Find where the given text appears and provide that cell's center as [X, Y] coordinate. 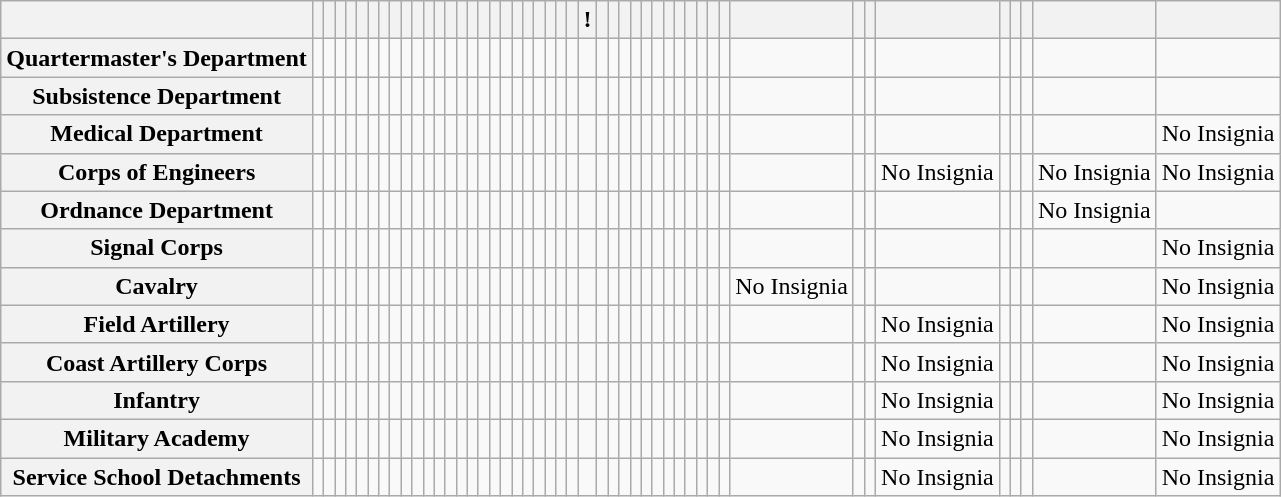
Field Artillery [157, 324]
Medical Department [157, 134]
Quartermaster's Department [157, 58]
Ordnance Department [157, 210]
! [588, 20]
Cavalry [157, 286]
Coast Artillery Corps [157, 362]
Military Academy [157, 438]
Service School Detachments [157, 477]
Subsistence Department [157, 96]
Corps of Engineers [157, 172]
Signal Corps [157, 248]
Infantry [157, 400]
